Identify which cell holds the provided text, then report its [X, Y] central coordinate. 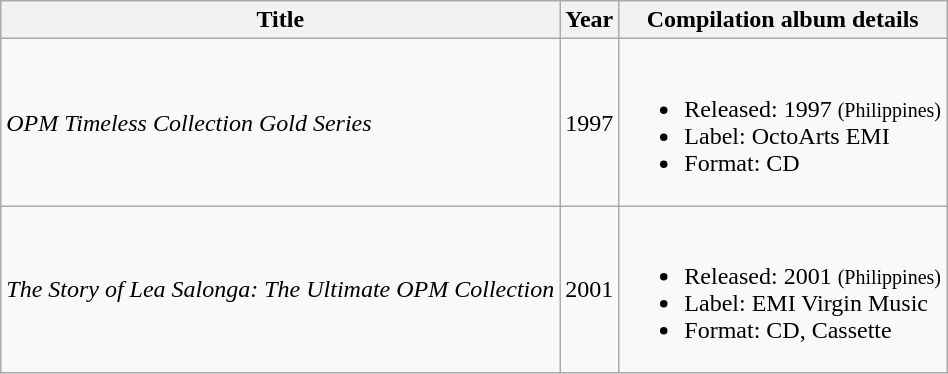
2001 [590, 290]
1997 [590, 122]
Title [280, 20]
Compilation album details [783, 20]
Year [590, 20]
The Story of Lea Salonga: The Ultimate OPM Collection [280, 290]
Released: 1997 (Philippines)Label: OctoArts EMIFormat: CD [783, 122]
Released: 2001 (Philippines)Label: EMI Virgin MusicFormat: CD, Cassette [783, 290]
OPM Timeless Collection Gold Series [280, 122]
